Return (X, Y) of the center of cell containing provided text 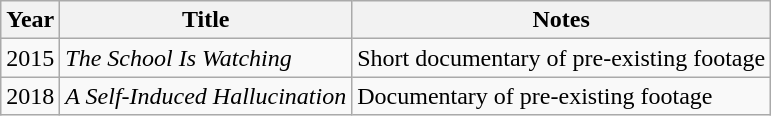
2018 (30, 96)
The School Is Watching (206, 58)
Year (30, 20)
Documentary of pre-existing footage (562, 96)
Notes (562, 20)
Short documentary of pre-existing footage (562, 58)
A Self-Induced Hallucination (206, 96)
2015 (30, 58)
Title (206, 20)
